Output the [x, y] coordinate of the center of the cell containing the given text.  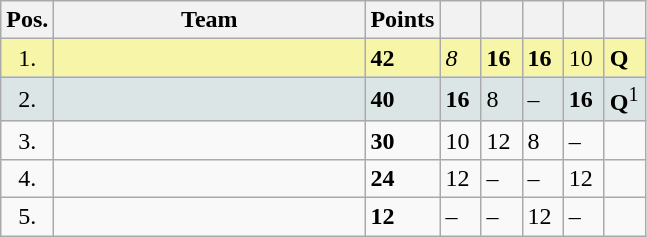
3. [28, 140]
Pos. [28, 20]
5. [28, 217]
Team [210, 20]
30 [402, 140]
40 [402, 100]
Q [624, 58]
2. [28, 100]
24 [402, 178]
4. [28, 178]
42 [402, 58]
Q1 [624, 100]
Points [402, 20]
1. [28, 58]
